Find where the given text appears and provide that cell's center as (x, y) coordinate. 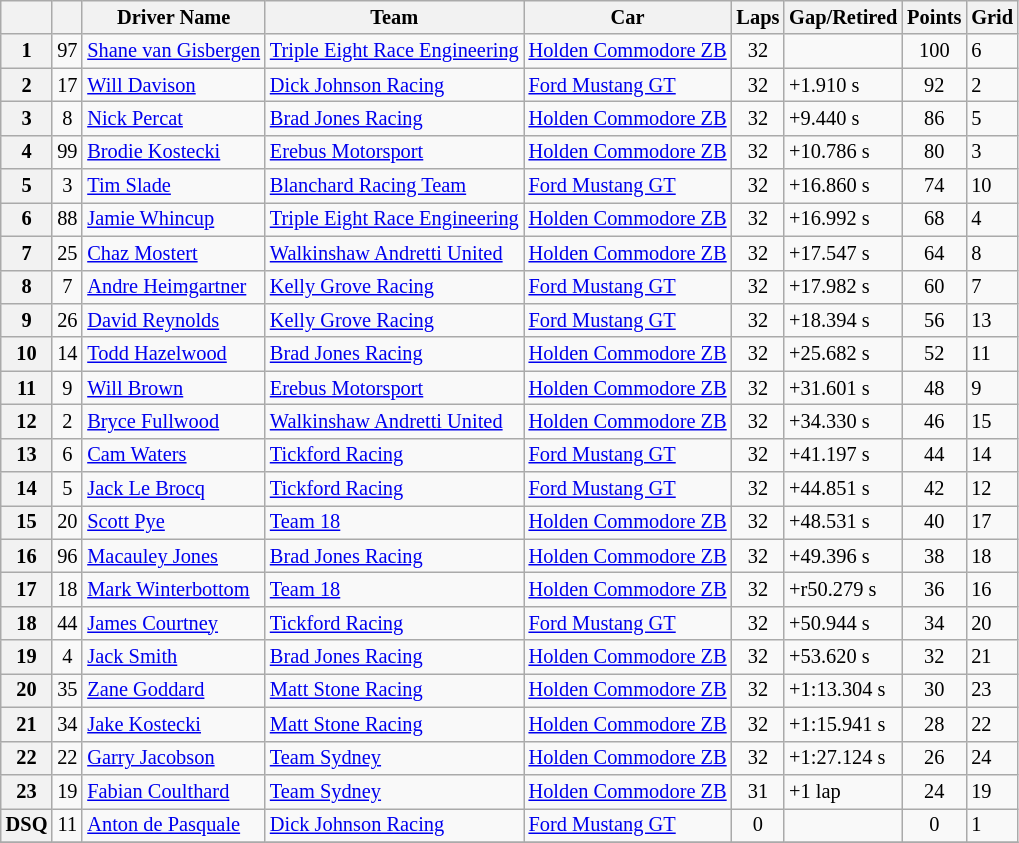
56 (934, 320)
+49.396 s (843, 556)
Mark Winterbottom (174, 589)
+16.992 s (843, 219)
Zane Goddard (174, 690)
Jake Kostecki (174, 724)
+10.786 s (843, 152)
+1:15.941 s (843, 724)
Fabian Coulthard (174, 791)
74 (934, 186)
+1.910 s (843, 85)
Jack Le Brocq (174, 489)
Scott Pye (174, 522)
Chaz Mostert (174, 253)
Driver Name (174, 17)
+31.601 s (843, 388)
36 (934, 589)
68 (934, 219)
+41.197 s (843, 455)
Todd Hazelwood (174, 354)
+17.547 s (843, 253)
Jack Smith (174, 657)
97 (67, 51)
+1:13.304 s (843, 690)
48 (934, 388)
DSQ (27, 825)
+9.440 s (843, 118)
Macauley Jones (174, 556)
64 (934, 253)
99 (67, 152)
Anton de Pasquale (174, 825)
42 (934, 489)
100 (934, 51)
+34.330 s (843, 421)
Blanchard Racing Team (394, 186)
+25.682 s (843, 354)
Grid (992, 17)
Will Davison (174, 85)
28 (934, 724)
+53.620 s (843, 657)
Andre Heimgartner (174, 287)
60 (934, 287)
46 (934, 421)
Jamie Whincup (174, 219)
31 (758, 791)
Tim Slade (174, 186)
David Reynolds (174, 320)
Cam Waters (174, 455)
38 (934, 556)
+48.531 s (843, 522)
+r50.279 s (843, 589)
+44.851 s (843, 489)
Team (394, 17)
25 (67, 253)
Garry Jacobson (174, 758)
30 (934, 690)
52 (934, 354)
+16.860 s (843, 186)
92 (934, 85)
+50.944 s (843, 623)
40 (934, 522)
80 (934, 152)
+18.394 s (843, 320)
Brodie Kostecki (174, 152)
Gap/Retired (843, 17)
Will Brown (174, 388)
+1 lap (843, 791)
86 (934, 118)
88 (67, 219)
Nick Percat (174, 118)
James Courtney (174, 623)
Car (628, 17)
Laps (758, 17)
+17.982 s (843, 287)
Points (934, 17)
Bryce Fullwood (174, 421)
+1:27.124 s (843, 758)
Shane van Gisbergen (174, 51)
35 (67, 690)
96 (67, 556)
